Scan for the cell matching the given text and deliver its (X, Y) coordinate at center. 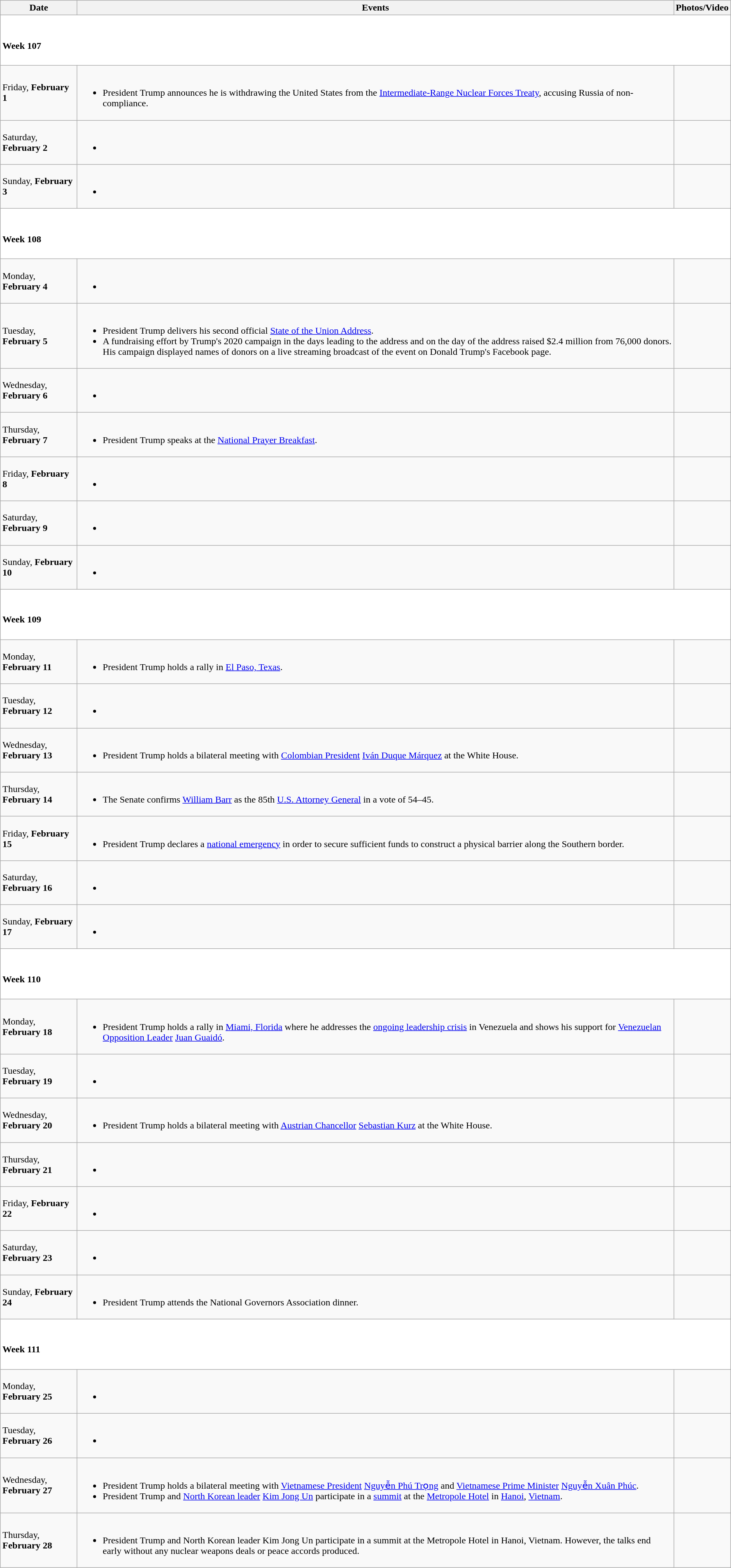
Wednesday, February 27 (39, 1486)
Thursday, February 7 (39, 434)
Saturday, February 2 (39, 142)
President Trump declares a national emergency in order to secure sufficient funds to construct a physical barrier along the Southern border. (376, 839)
Monday, February 11 (39, 662)
Week 109 (365, 614)
Sunday, February 17 (39, 927)
Tuesday, February 19 (39, 1076)
Tuesday, February 26 (39, 1436)
Week 107 (365, 41)
President Trump holds a bilateral meeting with Colombian President Iván Duque Márquez at the White House. (376, 750)
Monday, February 18 (39, 1026)
Friday, February 15 (39, 839)
Week 111 (365, 1344)
Monday, February 25 (39, 1392)
Friday, February 8 (39, 479)
President Trump speaks at the National Prayer Breakfast. (376, 434)
Tuesday, February 12 (39, 706)
Date (39, 8)
Thursday, February 21 (39, 1164)
Saturday, February 23 (39, 1253)
Sunday, February 3 (39, 187)
Saturday, February 16 (39, 882)
Events (376, 8)
Wednesday, February 6 (39, 391)
Tuesday, February 5 (39, 336)
Week 110 (365, 974)
Thursday, February 14 (39, 794)
Wednesday, February 20 (39, 1120)
Monday, February 4 (39, 281)
President Trump holds a bilateral meeting with Austrian Chancellor Sebastian Kurz at the White House. (376, 1120)
Sunday, February 10 (39, 567)
Friday, February 1 (39, 93)
President Trump attends the National Governors Association dinner. (376, 1297)
Photos/Video (702, 8)
Week 108 (365, 234)
Sunday, February 24 (39, 1297)
President Trump announces he is withdrawing the United States from the Intermediate-Range Nuclear Forces Treaty, accusing Russia of non-compliance. (376, 93)
Wednesday, February 13 (39, 750)
Saturday, February 9 (39, 523)
Thursday, February 28 (39, 1540)
Friday, February 22 (39, 1209)
The Senate confirms William Barr as the 85th U.S. Attorney General in a vote of 54–45. (376, 794)
President Trump holds a rally in El Paso, Texas. (376, 662)
